Determine the [x, y] coordinate at the center of the cell enclosing the given text.  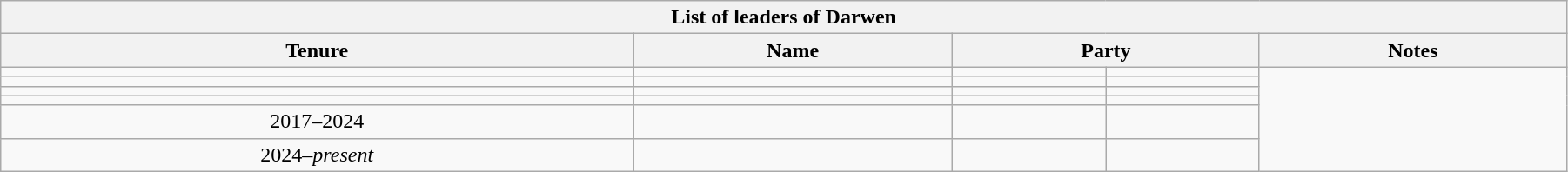
List of leaders of Darwen [784, 17]
Party [1105, 50]
Name [794, 50]
Notes [1413, 50]
Tenure [317, 50]
2017–2024 [317, 122]
2024–present [317, 155]
